Extract the (x, y) coordinate from the center of the cell holding the provided text.  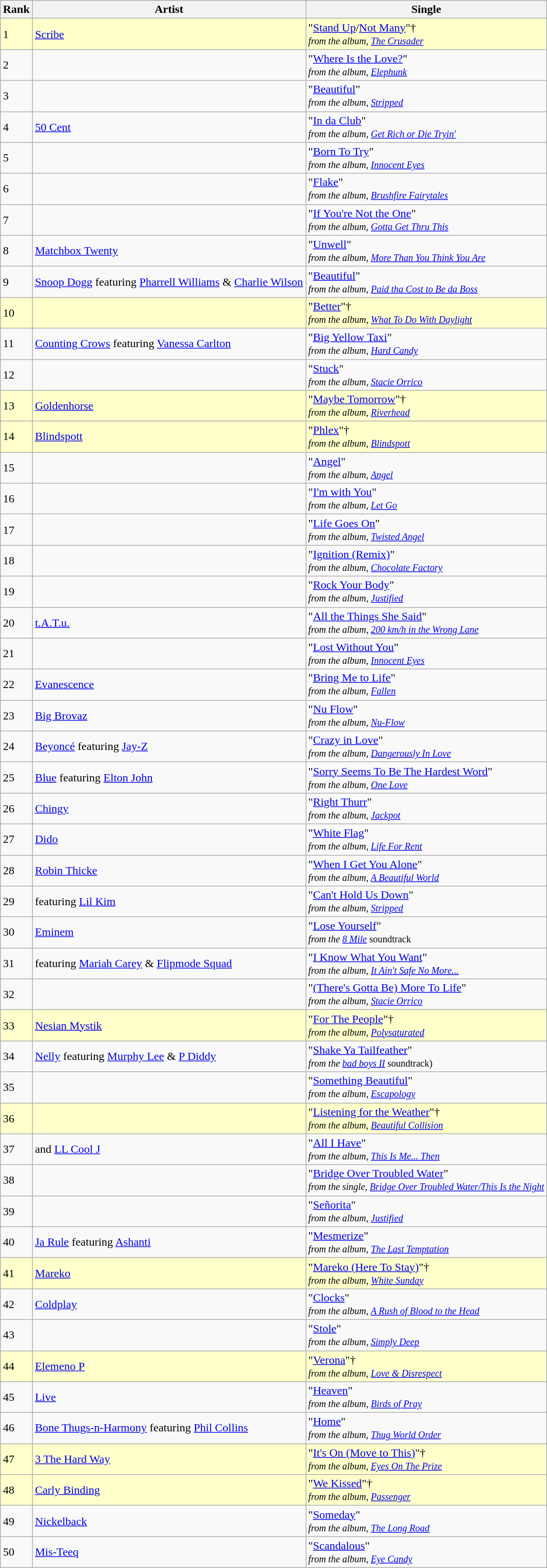
12 (16, 374)
Matchbox Twenty (169, 250)
39 (16, 1211)
4 (16, 127)
"Mareko (Here To Stay)"† from the album, White Sunday (426, 1273)
19 (16, 591)
29 (16, 902)
Nickelback (169, 1521)
"Stuck" from the album, Stacie Orrico (426, 374)
"Clocks" from the album, A Rush of Blood to the Head (426, 1304)
"Stand Up/Not Many"† from the album, The Crusader (426, 34)
Chingy (169, 809)
6 (16, 189)
Rank (16, 10)
50 Cent (169, 127)
Ja Rule featuring Ashanti (169, 1242)
"White Flag" from the album, Life For Rent (426, 839)
42 (16, 1304)
15 (16, 468)
41 (16, 1273)
"Shake Ya Tailfeather" from the bad boys II soundtrack) (426, 1056)
Live (169, 1397)
11 (16, 344)
2 (16, 65)
Mareko (169, 1273)
"Phlex"† from the album, Blindspott (426, 437)
30 (16, 932)
21 (16, 653)
"All the Things She Said" from the album, 200 km/h in the Wrong Lane (426, 623)
Elemeno P (169, 1366)
7 (16, 220)
"Right Thurr" from the album, Jackpot (426, 809)
10 (16, 312)
34 (16, 1056)
"Flake" from the album, Brushfire Fairytales (426, 189)
Robin Thicke (169, 870)
"Scandalous" from the album, Eye Candy (426, 1552)
"Bring Me to Life" from the album, Fallen (426, 685)
Scribe (169, 34)
"Mesmerize" from the album, The Last Temptation (426, 1242)
Evanescence (169, 685)
"Lost Without You" from the album, Innocent Eyes (426, 653)
"Bridge Over Troubled Water" from the single, Bridge Over Troubled Water/This Is the Night (426, 1180)
14 (16, 437)
"Beautiful" from the album, Stripped (426, 96)
22 (16, 685)
"(There's Gotta Be) More To Life" from the album, Stacie Orrico (426, 994)
48 (16, 1490)
"Verona"† from the album, Love & Disrespect (426, 1366)
featuring Lil Kim (169, 902)
"Big Yellow Taxi" from the album, Hard Candy (426, 344)
31 (16, 964)
"Home" from the album, Thug World Order (426, 1428)
38 (16, 1180)
"Angel" from the album, Angel (426, 468)
"All I Have" from the album, This Is Me... Then (426, 1149)
24 (16, 747)
Blue featuring Elton John (169, 777)
Beyoncé featuring Jay-Z (169, 747)
Snoop Dogg featuring Pharrell Williams & Charlie Wilson (169, 282)
"Someday" from the album, The Long Road (426, 1521)
46 (16, 1428)
Nelly featuring Murphy Lee & P Diddy (169, 1056)
"Something Beautiful" from the album, Escapology (426, 1088)
featuring Mariah Carey & Flipmode Squad (169, 964)
47 (16, 1459)
50 (16, 1552)
"Heaven" from the album, Birds of Pray (426, 1397)
Blindspott (169, 437)
"Ignition (Remix)" from the album, Chocolate Factory (426, 561)
"If You're Not the One" from the album, Gotta Get Thru This (426, 220)
Artist (169, 10)
13 (16, 406)
1 (16, 34)
"Where Is the Love?" from the album, Elephunk (426, 65)
Goldenhorse (169, 406)
Dido (169, 839)
33 (16, 1026)
"Maybe Tomorrow"† from the album, Riverhead (426, 406)
16 (16, 499)
5 (16, 158)
35 (16, 1088)
and LL Cool J (169, 1149)
40 (16, 1242)
"I Know What You Want" from the album, It Ain't Safe No More... (426, 964)
Bone Thugs-n-Harmony featuring Phil Collins (169, 1428)
8 (16, 250)
Coldplay (169, 1304)
27 (16, 839)
23 (16, 715)
"Nu Flow" from the album, Nu-Flow (426, 715)
"In da Club" from the album, Get Rich or Die Tryin' (426, 127)
28 (16, 870)
"We Kissed"† from the album, Passenger (426, 1490)
"Born To Try" from the album, Innocent Eyes (426, 158)
"Life Goes On" from the album, Twisted Angel (426, 529)
Carly Binding (169, 1490)
49 (16, 1521)
26 (16, 809)
"Rock Your Body" from the album, Justified (426, 591)
25 (16, 777)
"I'm with You" from the album, Let Go (426, 499)
17 (16, 529)
"Can't Hold Us Down" from the album, Stripped (426, 902)
3 The Hard Way (169, 1459)
3 (16, 96)
"When I Get You Alone" from the album, A Beautiful World (426, 870)
t.A.T.u. (169, 623)
"Unwell" from the album, More Than You Think You Are (426, 250)
45 (16, 1397)
"Listening for the Weather"† from the album, Beautiful Collision (426, 1118)
43 (16, 1335)
44 (16, 1366)
36 (16, 1118)
"Señorita" from the album, Justified (426, 1211)
37 (16, 1149)
9 (16, 282)
32 (16, 994)
"Better"† from the album, What To Do With Daylight (426, 312)
"Lose Yourself" from the 8 Mile soundtrack (426, 932)
Mis-Teeq (169, 1552)
18 (16, 561)
"Crazy in Love" from the album, Dangerously In Love (426, 747)
Counting Crows featuring Vanessa Carlton (169, 344)
"For The People"† from the album, Polysaturated (426, 1026)
Big Brovaz (169, 715)
20 (16, 623)
"It's On (Move to This)"† from the album, Eyes On The Prize (426, 1459)
"Sorry Seems To Be The Hardest Word" from the album, One Love (426, 777)
Nesian Mystik (169, 1026)
Single (426, 10)
"Stole" from the album, Simply Deep (426, 1335)
Eminem (169, 932)
"Beautiful" from the album, Paid tha Cost to Be da Boss (426, 282)
